Identify which cell holds the provided text, then report its [x, y] central coordinate. 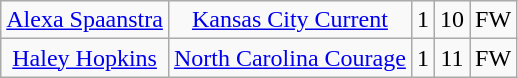
North Carolina Courage [290, 58]
10 [452, 20]
Kansas City Current [290, 20]
11 [452, 58]
Alexa Spaanstra [85, 20]
Haley Hopkins [85, 58]
